Return (x, y) of the center of cell containing provided text 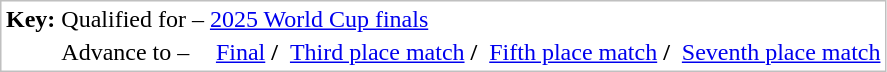
Key: (30, 36)
Final / (246, 53)
Seventh place match (781, 53)
Advance to – (133, 53)
2025 World Cup finals (346, 19)
Qualified for – (133, 19)
Third place match / (383, 53)
Fifth place match / (580, 53)
